From the cell containing the given text, extract its center point as [X, Y] coordinate. 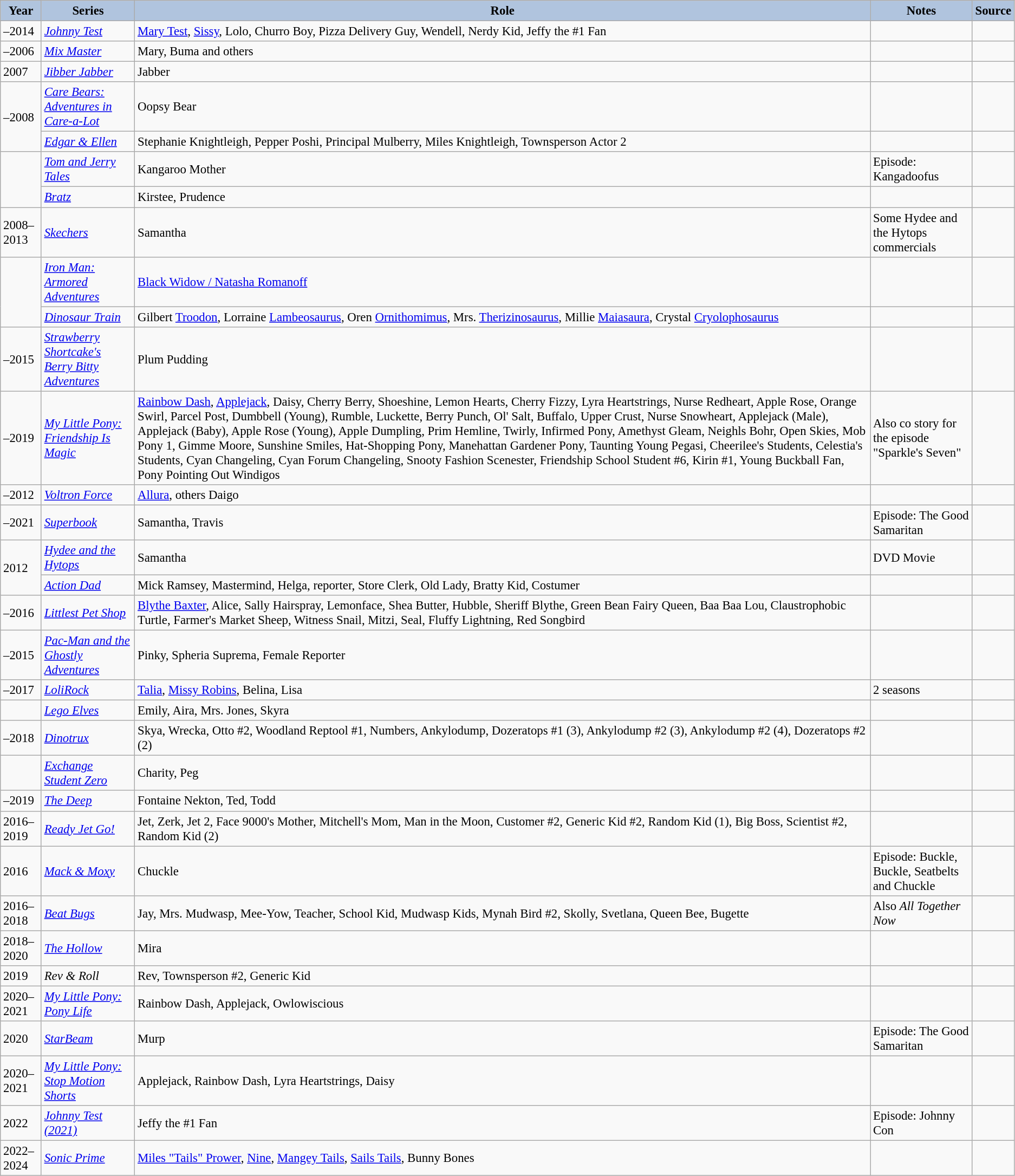
–2008 [21, 117]
LoliRock [88, 690]
Episode: Buckle, Buckle, Seatbelts and Chuckle [921, 871]
Mix Master [88, 51]
Edgar & Ellen [88, 142]
2022–2024 [21, 1158]
2016–2018 [21, 913]
Notes [921, 11]
–2021 [21, 522]
Episode: Johnny Con [921, 1123]
–2012 [21, 495]
My Little Pony: Friendship Is Magic [88, 438]
–2006 [21, 51]
Gilbert Troodon, Lorraine Lambeosaurus, Oren Ornithomimus, Mrs. Therizinosaurus, Millie Maiasaura, Crystal Cryolophosaurus [503, 317]
2008–2013 [21, 232]
Beat Bugs [88, 913]
StarBeam [88, 1039]
2022 [21, 1123]
2020 [21, 1039]
Lego Elves [88, 711]
Skya, Wrecka, Otto #2, Woodland Reptool #1, Numbers, Ankylodump, Dozeratops #1 (3), Ankylodump #2 (3), Ankylodump #2 (4), Dozeratops #2 (2) [503, 738]
Some Hydee and the Hytops commercials [921, 232]
Applejack, Rainbow Dash, Lyra Heartstrings, Daisy [503, 1081]
Bratz [88, 197]
Littlest Pet Shop [88, 613]
Kangaroo Mother [503, 169]
Exchange Student Zero [88, 774]
Sonic Prime [88, 1158]
Mira [503, 948]
Jabber [503, 72]
Samantha, Travis [503, 522]
Murp [503, 1039]
Source [993, 11]
2007 [21, 72]
2012 [21, 568]
Pac-Man and the Ghostly Adventures [88, 655]
DVD Movie [921, 558]
Oopsy Bear [503, 107]
The Hollow [88, 948]
Series [88, 11]
Year [21, 11]
Pinky, Spheria Suprema, Female Reporter [503, 655]
Allura, others Daigo [503, 495]
–2018 [21, 738]
2 seasons [921, 690]
2018–2020 [21, 948]
Mary, Buma and others [503, 51]
Miles "Tails" Prower, Nine, Mangey Tails, Sails Tails, Bunny Bones [503, 1158]
Hydee and the Hytops [88, 558]
My Little Pony: Pony Life [88, 1003]
Emily, Aira, Mrs. Jones, Skyra [503, 711]
–2016 [21, 613]
Johnny Test (2021) [88, 1123]
Voltron Force [88, 495]
Dinotrux [88, 738]
Chuckle [503, 871]
Jibber Jabber [88, 72]
Stephanie Knightleigh, Pepper Poshi, Principal Mulberry, Miles Knightleigh, Townsperson Actor 2 [503, 142]
Black Widow / Natasha Romanoff [503, 282]
Tom and Jerry Tales [88, 169]
Superbook [88, 522]
Rainbow Dash, Applejack, Owlowiscious [503, 1003]
Jay, Mrs. Mudwasp, Mee-Yow, Teacher, School Kid, Mudwasp Kids, Mynah Bird #2, Skolly, Svetlana, Queen Bee, Bugette [503, 913]
Mary Test, Sissy, Lolo, Churro Boy, Pizza Delivery Guy, Wendell, Nerdy Kid, Jeffy the #1 Fan [503, 31]
–2014 [21, 31]
Jeffy the #1 Fan [503, 1123]
Johnny Test [88, 31]
Ready Jet Go! [88, 829]
Iron Man: Armored Adventures [88, 282]
Mick Ramsey, Mastermind, Helga, reporter, Store Clerk, Old Lady, Bratty Kid, Costumer [503, 585]
Plum Pudding [503, 359]
2016 [21, 871]
Role [503, 11]
Talia, Missy Robins, Belina, Lisa [503, 690]
Action Dad [88, 585]
Care Bears: Adventures in Care-a-Lot [88, 107]
Rev & Roll [88, 976]
Strawberry Shortcake's Berry Bitty Adventures [88, 359]
Fontaine Nekton, Ted, Todd [503, 801]
Charity, Peg [503, 774]
The Deep [88, 801]
–2017 [21, 690]
My Little Pony: Stop Motion Shorts [88, 1081]
Dinosaur Train [88, 317]
Skechers [88, 232]
Kirstee, Prudence [503, 197]
2019 [21, 976]
Episode: Kangadoofus [921, 169]
Rev, Townsperson #2, Generic Kid [503, 976]
Mack & Moxy [88, 871]
Also All Together Now [921, 913]
Also co story for the episode "Sparkle's Seven" [921, 438]
2016–2019 [21, 829]
